Extract the [X, Y] coordinate from the center of the cell holding the provided text.  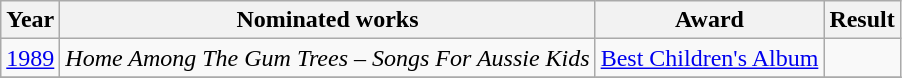
Nominated works [328, 20]
Year [30, 20]
Home Among The Gum Trees – Songs For Aussie Kids [328, 58]
1989 [30, 58]
Best Children's Album [710, 58]
Award [710, 20]
Result [862, 20]
